Extract the [X, Y] coordinate from the center of the cell holding the provided text.  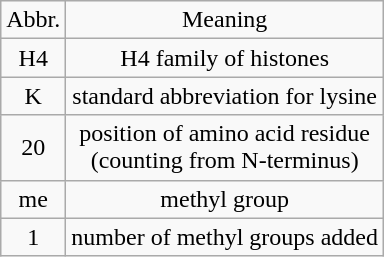
H4 family of histones [225, 58]
K [34, 96]
position of amino acid residue(counting from N-terminus) [225, 148]
number of methyl groups added [225, 237]
standard abbreviation for lysine [225, 96]
1 [34, 237]
me [34, 199]
H4 [34, 58]
Meaning [225, 20]
20 [34, 148]
methyl group [225, 199]
Abbr. [34, 20]
